Return the [X, Y] coordinate for the center point of the cell that contains the specified text.  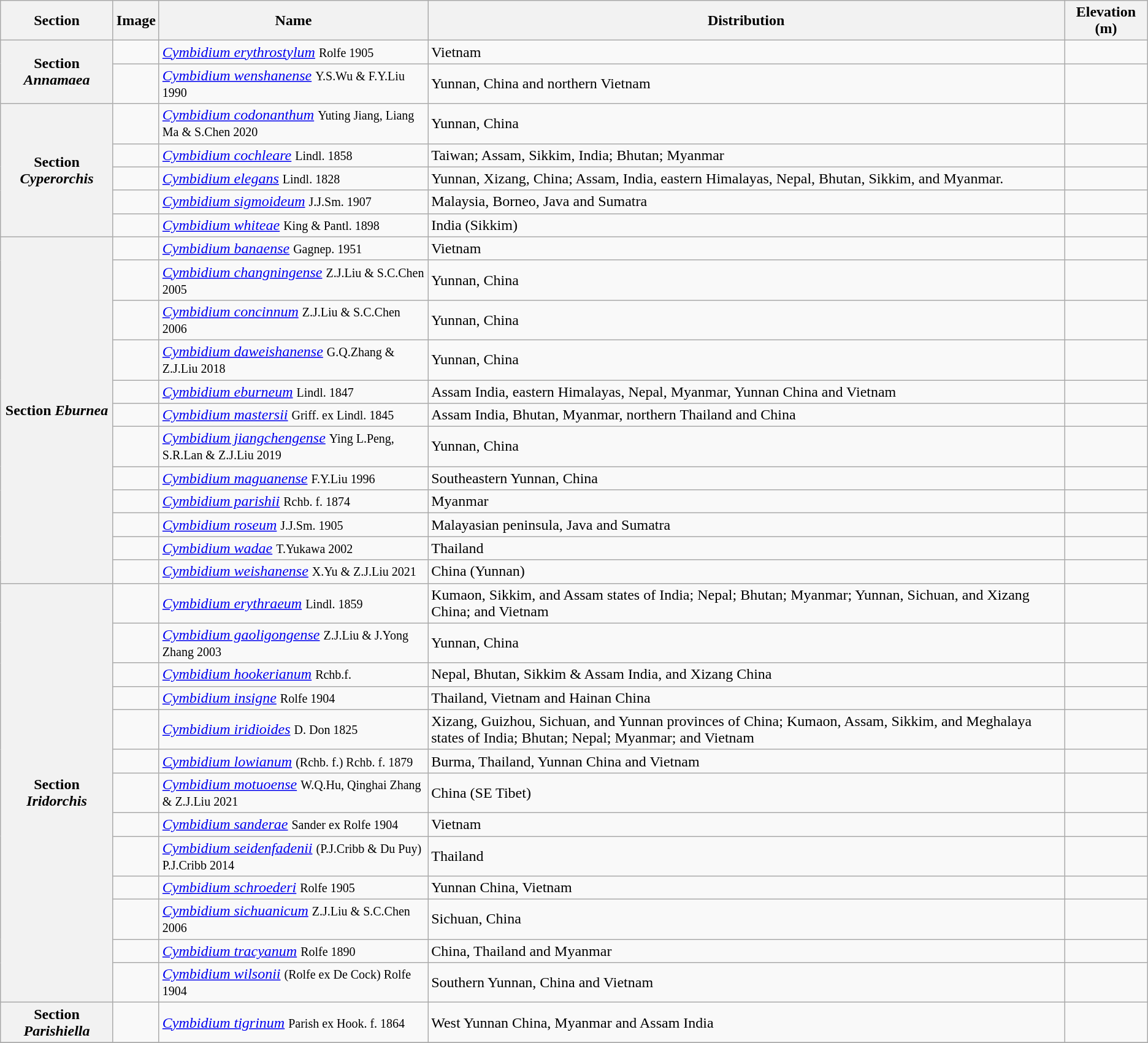
Section Annamaea [57, 72]
Cymbidium hookerianum Rchb.f. [293, 674]
Cymbidium tigrinum Parish ex Hook. f. 1864 [293, 1023]
Cymbidium concinnum Z.J.Liu & S.C.Chen 2006 [293, 320]
Thailand, Vietnam and Hainan China [746, 698]
Kumaon, Sikkim, and Assam states of India; Nepal; Bhutan; Myanmar; Yunnan, Sichuan, and Xizang China; and Vietnam [746, 603]
Cymbidium daweishanense G.Q.Zhang & Z.J.Liu 2018 [293, 359]
Myanmar [746, 502]
Cymbidium weishanense X.Yu & Z.J.Liu 2021 [293, 571]
Sichuan, China [746, 920]
Distribution [746, 21]
West Yunnan China, Myanmar and Assam India [746, 1023]
Cymbidium sigmoideum J.J.Sm. 1907 [293, 202]
Cymbidium eburneum Lindl. 1847 [293, 392]
Cymbidium wilsonii (Rolfe ex De Cock) Rolfe 1904 [293, 982]
China, Thailand and Myanmar [746, 951]
China (SE Tibet) [746, 792]
Name [293, 21]
Xizang, Guizhou, Sichuan, and Yunnan provinces of China; Kumaon, Assam, Sikkim, and Meghalaya states of India; Bhutan; Nepal; Myanmar; and Vietnam [746, 730]
Cymbidium parishii Rchb. f. 1874 [293, 502]
Malaysia, Borneo, Java and Sumatra [746, 202]
Nepal, Bhutan, Sikkim & Assam India, and Xizang China [746, 674]
Cymbidium whiteae King & Pantl. 1898 [293, 225]
Cymbidium roseum J.J.Sm. 1905 [293, 525]
Section Iridorchis [57, 793]
Section Cyperorchis [57, 170]
Image [136, 21]
Cymbidium gaoligongense Z.J.Liu & J.Yong Zhang 2003 [293, 643]
Cymbidium wadae T.Yukawa 2002 [293, 548]
Cymbidium codonanthum Yuting Jiang, Liang Ma & S.Chen 2020 [293, 124]
Malayasian peninsula, Java and Sumatra [746, 525]
Yunnan China, Vietnam [746, 888]
Cymbidium changningense Z.J.Liu & S.C.Chen 2005 [293, 280]
China (Yunnan) [746, 571]
Assam India, Bhutan, Myanmar, northern Thailand and China [746, 415]
Cymbidium motuoense W.Q.Hu, Qinghai Zhang & Z.J.Liu 2021 [293, 792]
Cymbidium wenshanense Y.S.Wu & F.Y.Liu 1990 [293, 83]
Yunnan, China and northern Vietnam [746, 83]
Section [57, 21]
Elevation (m) [1106, 21]
Cymbidium erythrostylum Rolfe 1905 [293, 52]
Cymbidium erythraeum Lindl. 1859 [293, 603]
Section Eburnea [57, 410]
Cymbidium cochleare Lindl. 1858 [293, 155]
Cymbidium lowianum (Rchb. f.) Rchb. f. 1879 [293, 761]
Cymbidium sanderae Sander ex Rolfe 1904 [293, 824]
Burma, Thailand, Yunnan China and Vietnam [746, 761]
Cymbidium mastersii Griff. ex Lindl. 1845 [293, 415]
Assam India, eastern Himalayas, Nepal, Myanmar, Yunnan China and Vietnam [746, 392]
Taiwan; Assam, Sikkim, India; Bhutan; Myanmar [746, 155]
Cymbidium seidenfadenii (P.J.Cribb & Du Puy) P.J.Cribb 2014 [293, 856]
Cymbidium jiangchengense Ying L.Peng, S.R.Lan & Z.J.Liu 2019 [293, 446]
Southern Yunnan, China and Vietnam [746, 982]
Cymbidium maguanense F.Y.Liu 1996 [293, 478]
Yunnan, Xizang, China; Assam, India, eastern Himalayas, Nepal, Bhutan, Sikkim, and Myanmar. [746, 178]
Southeastern Yunnan, China [746, 478]
Cymbidium insigne Rolfe 1904 [293, 698]
Cymbidium banaense Gagnep. 1951 [293, 248]
Cymbidium tracyanum Rolfe 1890 [293, 951]
Cymbidium iridioides D. Don 1825 [293, 730]
Section Parishiella [57, 1023]
Cymbidium elegans Lindl. 1828 [293, 178]
Cymbidium schroederi Rolfe 1905 [293, 888]
India (Sikkim) [746, 225]
Cymbidium sichuanicum Z.J.Liu & S.C.Chen 2006 [293, 920]
